Return the (x, y) coordinate for the center point of the cell that contains the specified text.  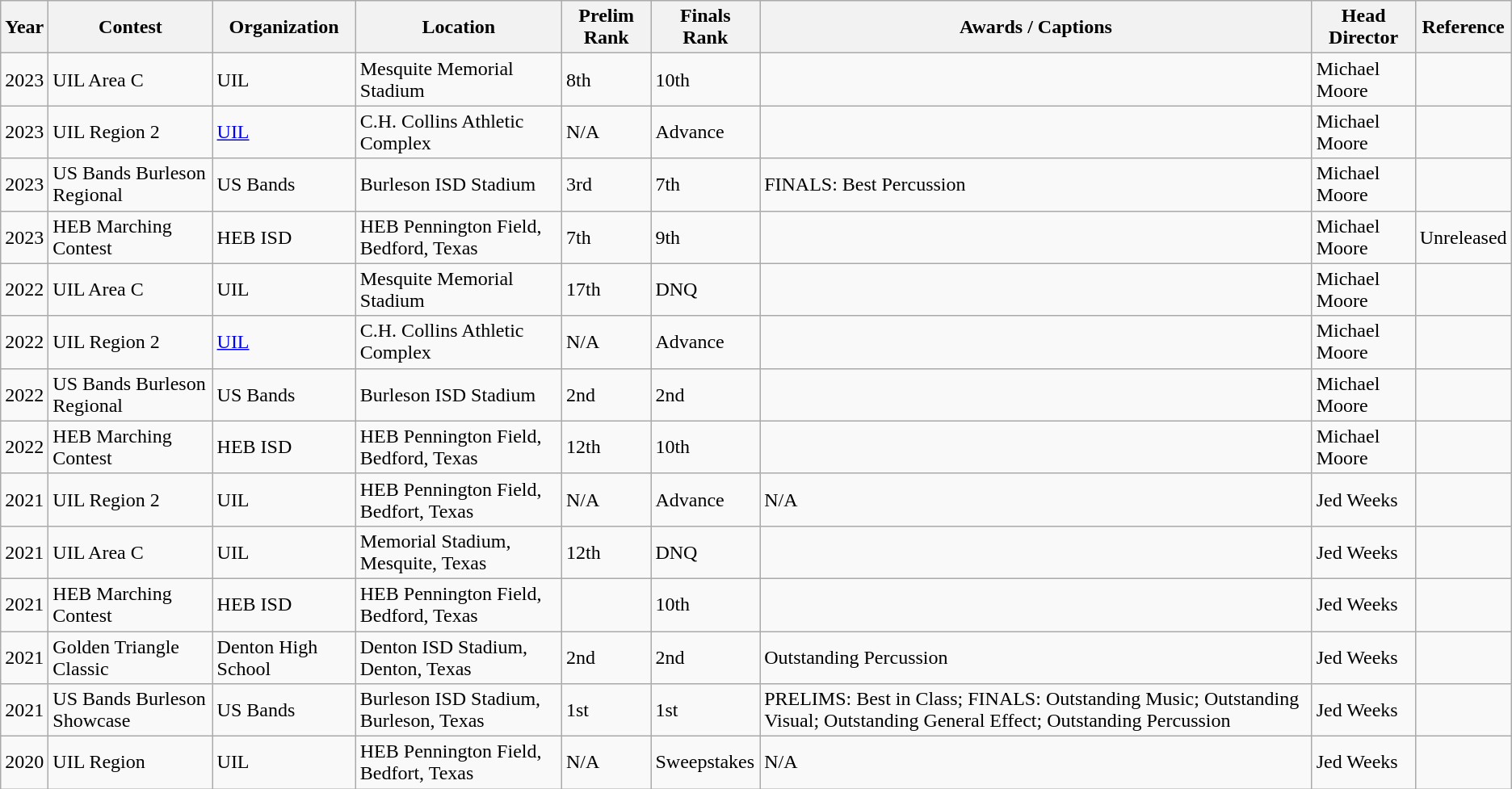
8th (606, 79)
Memorial Stadium, Mesquite, Texas (459, 552)
3rd (606, 184)
Unreleased (1464, 237)
Awards / Captions (1036, 27)
Finals Rank (706, 27)
Denton High School (284, 657)
Denton ISD Stadium, Denton, Texas (459, 657)
Year (24, 27)
FINALS: Best Percussion (1036, 184)
UIL Region (131, 762)
Golden Triangle Classic (131, 657)
17th (606, 289)
PRELIMS: Best in Class; FINALS: Outstanding Music; Outstanding Visual; Outstanding General Effect; Outstanding Percussion (1036, 711)
Contest (131, 27)
Burleson ISD Stadium, Burleson, Texas (459, 711)
Outstanding Percussion (1036, 657)
Sweepstakes (706, 762)
Location (459, 27)
Organization (284, 27)
Prelim Rank (606, 27)
US Bands Burleson Showcase (131, 711)
9th (706, 237)
Head Director (1363, 27)
Reference (1464, 27)
2020 (24, 762)
